Scan for the cell matching the given text and deliver its [X, Y] coordinate at center. 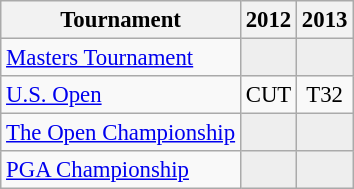
U.S. Open [121, 95]
Tournament [121, 20]
2012 [268, 20]
CUT [268, 95]
PGA Championship [121, 170]
T32 [325, 95]
Masters Tournament [121, 58]
2013 [325, 20]
The Open Championship [121, 133]
